Identify which cell holds the provided text, then report its [x, y] central coordinate. 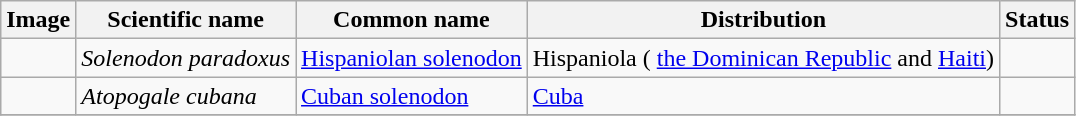
Image [38, 20]
Solenodon paradoxus [186, 58]
Distribution [763, 20]
Cuba [763, 96]
Scientific name [186, 20]
Atopogale cubana [186, 96]
Cuban solenodon [412, 96]
Hispaniola ( the Dominican Republic and Haiti) [763, 58]
Hispaniolan solenodon [412, 58]
Status [1038, 20]
Common name [412, 20]
